Pinpoint the cell where the given text exists, returning its (X, Y) midpoint coordinate. 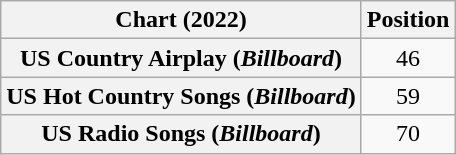
US Radio Songs (Billboard) (181, 134)
70 (408, 134)
Position (408, 20)
46 (408, 58)
59 (408, 96)
US Country Airplay (Billboard) (181, 58)
US Hot Country Songs (Billboard) (181, 96)
Chart (2022) (181, 20)
